Scan for the cell matching the given text and deliver its [x, y] coordinate at center. 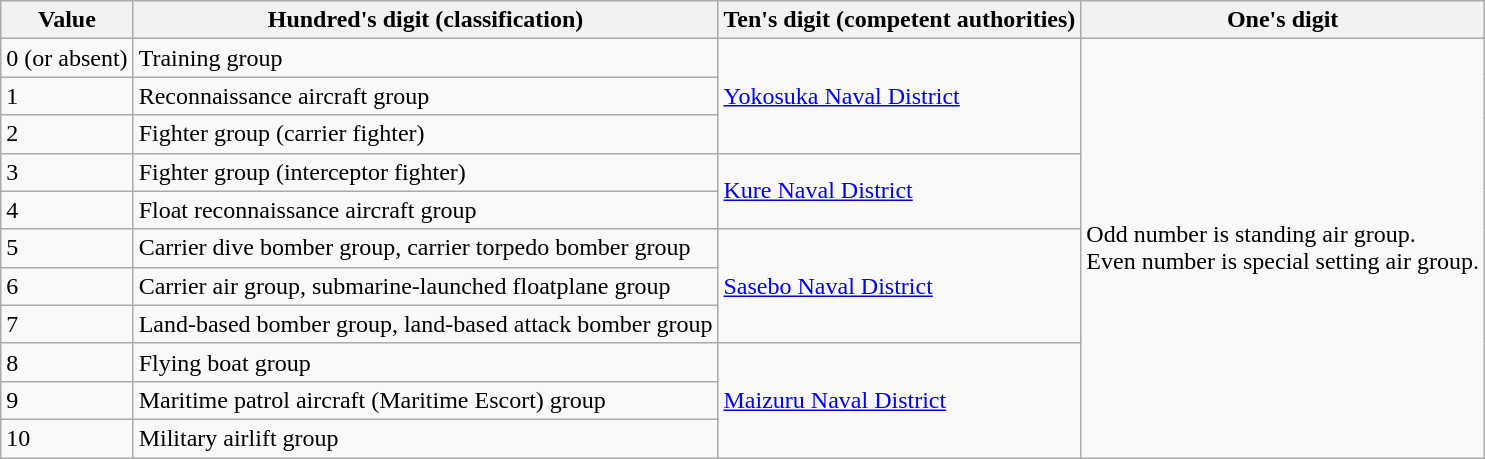
Carrier air group, submarine-launched floatplane group [426, 286]
1 [67, 96]
One's digit [1283, 20]
5 [67, 248]
4 [67, 210]
9 [67, 400]
2 [67, 134]
Reconnaissance aircraft group [426, 96]
Value [67, 20]
Maritime patrol aircraft (Maritime Escort) group [426, 400]
Float reconnaissance aircraft group [426, 210]
Hundred's digit (classification) [426, 20]
Ten's digit (competent authorities) [900, 20]
Odd number is standing air group.Even number is special setting air group. [1283, 248]
Fighter group (interceptor fighter) [426, 172]
Land-based bomber group, land-based attack bomber group [426, 324]
10 [67, 438]
Sasebo Naval District [900, 286]
8 [67, 362]
Yokosuka Naval District [900, 96]
Flying boat group [426, 362]
0 (or absent) [67, 58]
6 [67, 286]
Carrier dive bomber group, carrier torpedo bomber group [426, 248]
7 [67, 324]
3 [67, 172]
Military airlift group [426, 438]
Kure Naval District [900, 191]
Training group [426, 58]
Fighter group (carrier fighter) [426, 134]
Maizuru Naval District [900, 400]
